For the text-containing cell, return its midpoint in (x, y) coordinate format. 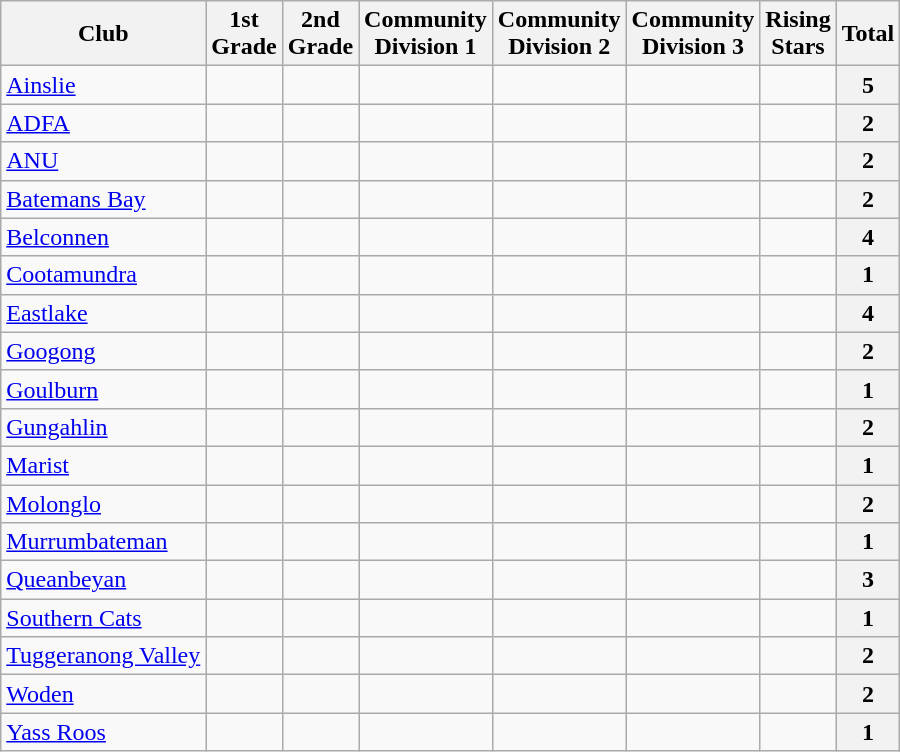
Ainslie (104, 85)
3 (868, 580)
Cootamundra (104, 275)
Eastlake (104, 313)
Batemans Bay (104, 199)
Southern Cats (104, 618)
Gungahlin (104, 427)
Queanbeyan (104, 580)
RisingStars (798, 34)
Woden (104, 694)
CommunityDivision 2 (559, 34)
CommunityDivision 1 (426, 34)
5 (868, 85)
Murrumbateman (104, 542)
Club (104, 34)
1stGrade (244, 34)
Googong (104, 351)
CommunityDivision 3 (693, 34)
Total (868, 34)
2ndGrade (320, 34)
ANU (104, 161)
Marist (104, 465)
Goulburn (104, 389)
Molonglo (104, 503)
Yass Roos (104, 732)
Tuggeranong Valley (104, 656)
Belconnen (104, 237)
ADFA (104, 123)
